For the text-containing cell, return its midpoint in (x, y) coordinate format. 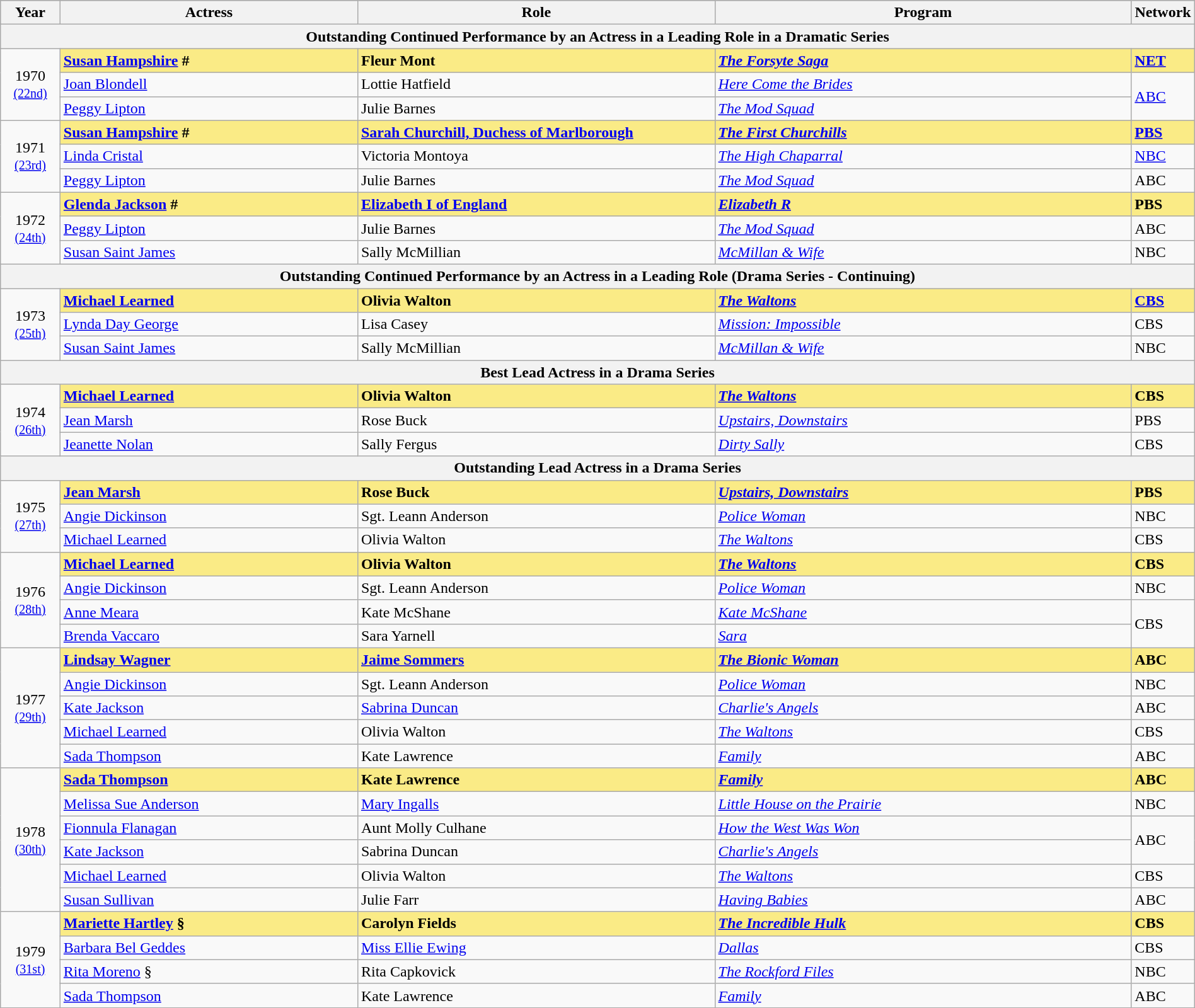
Outstanding Continued Performance by an Actress in a Leading Role (Drama Series - Continuing) (597, 276)
Best Lead Actress in a Drama Series (597, 372)
Linda Cristal (209, 156)
Little House on the Prairie (923, 804)
Here Come the Brides (923, 84)
1970(22nd) (30, 84)
Melissa Sue Anderson (209, 804)
Lindsay Wagner (209, 660)
Susan Sullivan (209, 900)
Dirty Sally (923, 444)
The Forsyte Saga (923, 60)
1979(31st) (30, 959)
1973(25th) (30, 324)
The High Chaparral (923, 156)
1978(30th) (30, 840)
Outstanding Continued Performance by an Actress in a Leading Role in a Dramatic Series (597, 37)
Sally Fergus (536, 444)
Lynda Day George (209, 324)
The Bionic Woman (923, 660)
Sarah Churchill, Duchess of Marlborough (536, 132)
1976(28th) (30, 600)
Mariette Hartley § (209, 924)
Sara (923, 636)
NET (1163, 60)
Program (923, 13)
Network (1163, 13)
Dallas (923, 948)
Aunt Molly Culhane (536, 828)
Fionnula Flanagan (209, 828)
Barbara Bel Geddes (209, 948)
Having Babies (923, 900)
Jeanette Nolan (209, 444)
The Incredible Hulk (923, 924)
Victoria Montoya (536, 156)
Year (30, 13)
The First Churchills (923, 132)
Fleur Mont (536, 60)
Role (536, 13)
Rita Capkovick (536, 971)
Mission: Impossible (923, 324)
1975(27th) (30, 516)
Miss Ellie Ewing (536, 948)
Jaime Sommers (536, 660)
Sara Yarnell (536, 636)
1977(29th) (30, 707)
Lisa Casey (536, 324)
Mary Ingalls (536, 804)
Elizabeth I of England (536, 204)
1971(23rd) (30, 156)
Elizabeth R (923, 204)
Outstanding Lead Actress in a Drama Series (597, 468)
Anne Meara (209, 612)
Joan Blondell (209, 84)
Julie Farr (536, 900)
Lottie Hatfield (536, 84)
Glenda Jackson # (209, 204)
How the West Was Won (923, 828)
Rita Moreno § (209, 971)
Carolyn Fields (536, 924)
1972(24th) (30, 228)
Brenda Vaccaro (209, 636)
The Rockford Files (923, 971)
1974(26th) (30, 420)
Actress (209, 13)
